Scan for the cell matching the given text and deliver its [X, Y] coordinate at center. 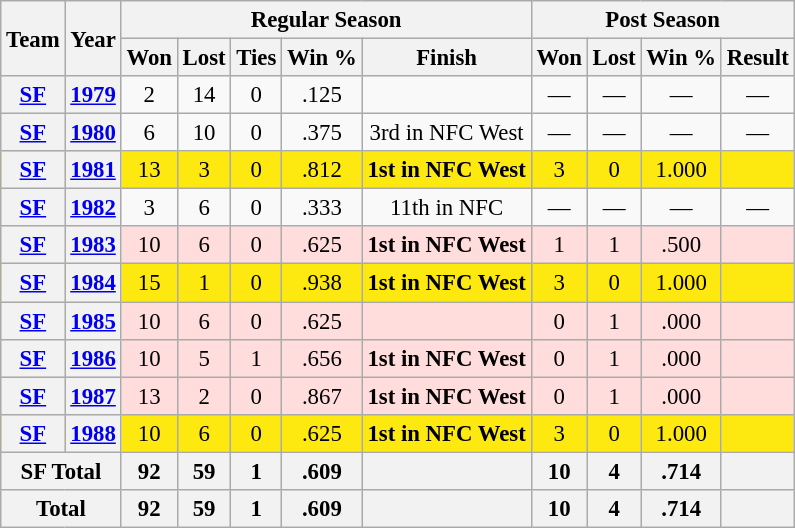
1986 [93, 358]
Post Season [662, 20]
Result [758, 58]
Regular Season [326, 20]
Year [93, 38]
3rd in NFC West [446, 133]
.375 [322, 133]
1983 [93, 245]
.656 [322, 358]
1982 [93, 208]
.812 [322, 170]
1979 [93, 95]
.333 [322, 208]
1985 [93, 321]
.938 [322, 283]
SF Total [61, 471]
1984 [93, 283]
.500 [681, 245]
.867 [322, 396]
11th in NFC [446, 208]
15 [149, 283]
Total [61, 509]
Team [33, 38]
.125 [322, 95]
5 [204, 358]
1988 [93, 433]
1980 [93, 133]
1987 [93, 396]
Ties [256, 58]
14 [204, 95]
1981 [93, 170]
Finish [446, 58]
